Extract the (X, Y) coordinate from the center of the cell holding the provided text.  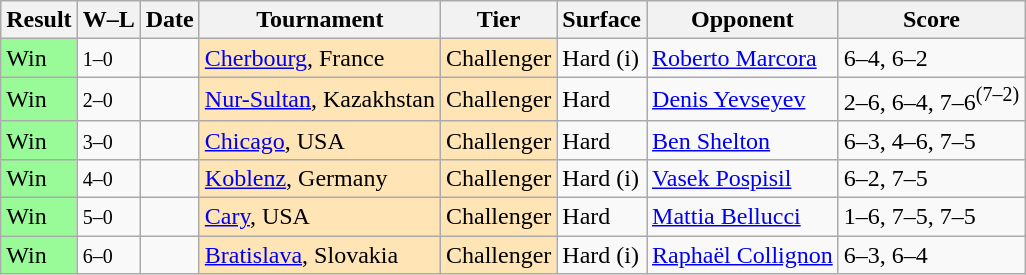
Vasek Pospisil (743, 178)
2–6, 6–4, 7–6(7–2) (931, 100)
Tier (498, 20)
W–L (108, 20)
5–0 (108, 217)
Raphaël Collignon (743, 255)
Koblenz, Germany (320, 178)
Cherbourg, France (320, 58)
Result (39, 20)
Date (170, 20)
Cary, USA (320, 217)
Score (931, 20)
Mattia Bellucci (743, 217)
Opponent (743, 20)
Chicago, USA (320, 140)
Ben Shelton (743, 140)
1–0 (108, 58)
Bratislava, Slovakia (320, 255)
2–0 (108, 100)
3–0 (108, 140)
Surface (602, 20)
Roberto Marcora (743, 58)
Tournament (320, 20)
6–2, 7–5 (931, 178)
6–4, 6–2 (931, 58)
Denis Yevseyev (743, 100)
6–3, 6–4 (931, 255)
6–3, 4–6, 7–5 (931, 140)
1–6, 7–5, 7–5 (931, 217)
4–0 (108, 178)
Nur-Sultan, Kazakhstan (320, 100)
6–0 (108, 255)
